Determine the (X, Y) coordinate at the center of the cell enclosing the given text.  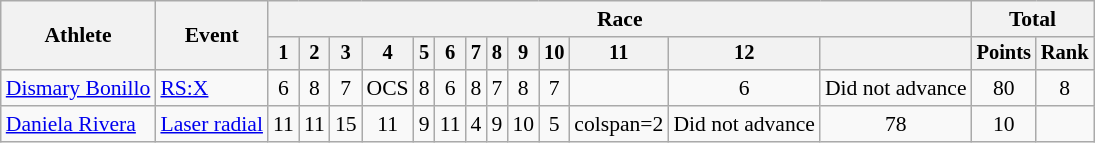
Daniela Rivera (78, 124)
2 (314, 54)
Dismary Bonillo (78, 88)
colspan=2 (618, 124)
Points (1004, 54)
Laser radial (212, 124)
Total (1033, 19)
1 (284, 54)
15 (346, 124)
OCS (388, 88)
80 (1004, 88)
Athlete (78, 36)
Event (212, 36)
12 (744, 54)
Race (620, 19)
78 (896, 124)
RS:X (212, 88)
Rank (1065, 54)
3 (346, 54)
